Output the [X, Y] coordinate of the center of the cell containing the given text.  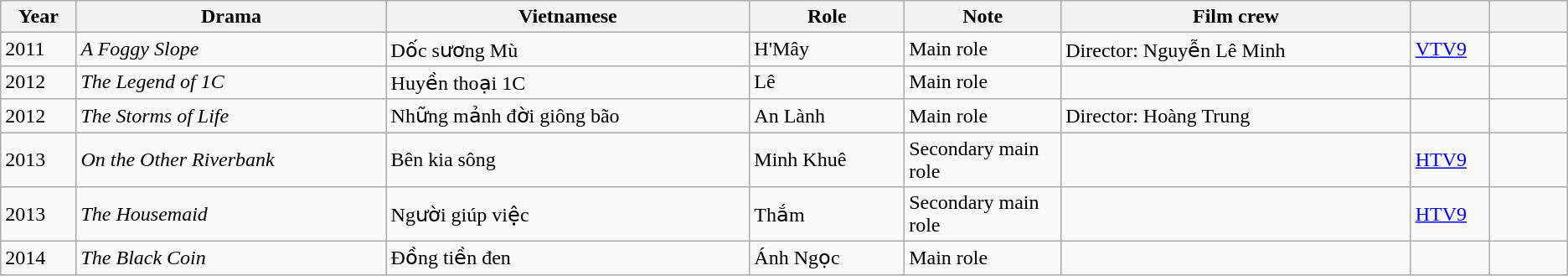
Dốc sương Mù [568, 49]
Những mảnh đời giông bão [568, 116]
Minh Khuê [828, 159]
Người giúp việc [568, 215]
Role [828, 17]
Note [983, 17]
Đồng tiền đen [568, 258]
Huyền thoại 1C [568, 82]
The Storms of Life [231, 116]
On the Other Riverbank [231, 159]
A Foggy Slope [231, 49]
VTV9 [1450, 49]
Thắm [828, 215]
Vietnamese [568, 17]
Drama [231, 17]
2014 [39, 258]
Year [39, 17]
H'Mây [828, 49]
Film crew [1236, 17]
Director: Hoàng Trung [1236, 116]
2011 [39, 49]
An Lành [828, 116]
Bên kia sông [568, 159]
The Legend of 1C [231, 82]
The Black Coin [231, 258]
Ánh Ngọc [828, 258]
Director: Nguyễn Lê Minh [1236, 49]
Lê [828, 82]
The Housemaid [231, 215]
